Provide the [X, Y] coordinate of the cell's center where the given text is located.  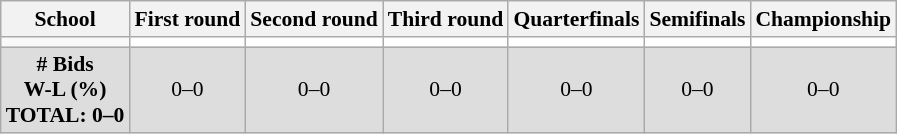
# BidsW-L (%)TOTAL: 0–0 [66, 90]
Second round [314, 19]
Championship [823, 19]
Semifinals [697, 19]
First round [187, 19]
Third round [446, 19]
Quarterfinals [576, 19]
School [66, 19]
